Identify which cell holds the provided text, then report its [x, y] central coordinate. 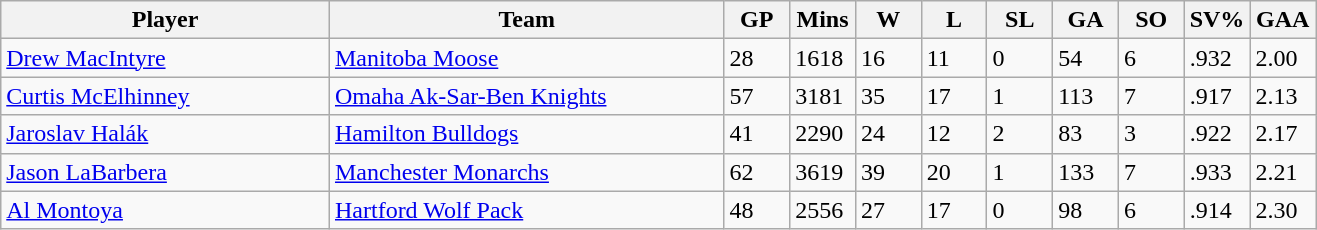
Curtis McElhinney [166, 96]
24 [888, 134]
35 [888, 96]
133 [1086, 172]
Player [166, 20]
SL [1020, 20]
12 [954, 134]
57 [757, 96]
W [888, 20]
62 [757, 172]
2.13 [1283, 96]
GA [1086, 20]
Hartford Wolf Pack [526, 210]
3619 [823, 172]
Hamilton Bulldogs [526, 134]
16 [888, 58]
3181 [823, 96]
Al Montoya [166, 210]
11 [954, 58]
83 [1086, 134]
1618 [823, 58]
2556 [823, 210]
L [954, 20]
Jason LaBarbera [166, 172]
SO [1151, 20]
Drew MacIntyre [166, 58]
41 [757, 134]
SV% [1217, 20]
2 [1020, 134]
2.21 [1283, 172]
2.00 [1283, 58]
Jaroslav Halák [166, 134]
2.30 [1283, 210]
20 [954, 172]
2.17 [1283, 134]
54 [1086, 58]
113 [1086, 96]
2290 [823, 134]
GP [757, 20]
.922 [1217, 134]
39 [888, 172]
48 [757, 210]
98 [1086, 210]
Mins [823, 20]
.917 [1217, 96]
Manchester Monarchs [526, 172]
28 [757, 58]
Team [526, 20]
27 [888, 210]
.932 [1217, 58]
Omaha Ak-Sar-Ben Knights [526, 96]
.933 [1217, 172]
Manitoba Moose [526, 58]
GAA [1283, 20]
3 [1151, 134]
.914 [1217, 210]
